Pinpoint the cell where the given text exists, returning its (X, Y) midpoint coordinate. 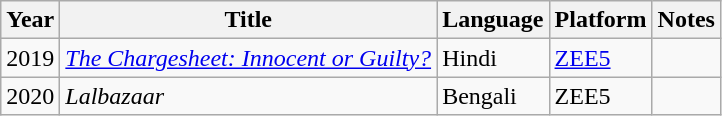
Language (493, 20)
Title (248, 20)
Bengali (493, 96)
Platform (600, 20)
2019 (30, 58)
Year (30, 20)
The Chargesheet: Innocent or Guilty? (248, 58)
Notes (686, 20)
2020 (30, 96)
Hindi (493, 58)
Lalbazaar (248, 96)
